Provide the (x, y) coordinate of the cell's center where the given text is located.  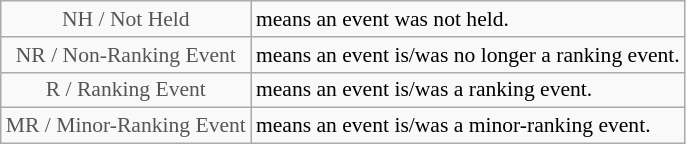
NR / Non-Ranking Event (126, 55)
NH / Not Held (126, 19)
means an event is/was a ranking event. (468, 90)
R / Ranking Event (126, 90)
MR / Minor-Ranking Event (126, 126)
means an event is/was a minor-ranking event. (468, 126)
means an event is/was no longer a ranking event. (468, 55)
means an event was not held. (468, 19)
